From the cell containing the given text, extract its center point as (x, y) coordinate. 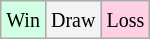
Draw (72, 20)
Loss (126, 20)
Win (24, 20)
